Provide the [x, y] coordinate of the cell's center where the given text is located.  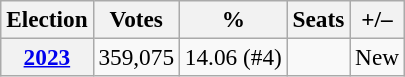
+/– [378, 19]
Election [47, 19]
% [233, 19]
14.06 (#4) [233, 57]
Votes [136, 19]
359,075 [136, 57]
2023 [47, 57]
Seats [318, 19]
New [378, 57]
